Scan for the cell matching the given text and deliver its (x, y) coordinate at center. 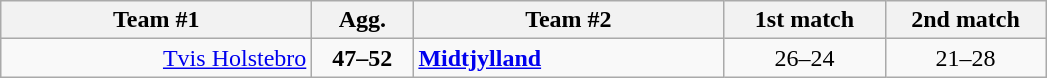
26–24 (804, 58)
47–52 (362, 58)
21–28 (966, 58)
Agg. (362, 20)
Midtjylland (568, 58)
Team #1 (156, 20)
Team #2 (568, 20)
2nd match (966, 20)
Tvis Holstebro (156, 58)
1st match (804, 20)
